Locate the cell with the specified text and output its [X, Y] center coordinate. 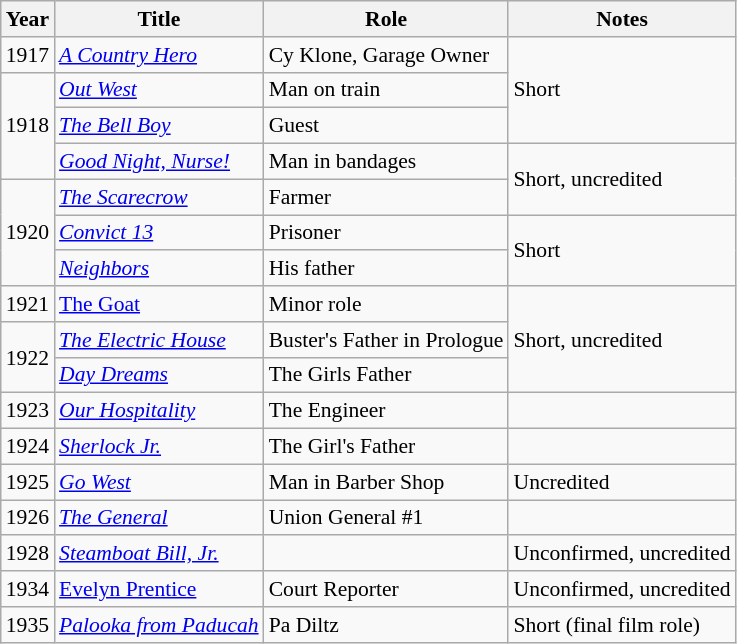
Evelyn Prentice [159, 589]
The Girls Father [386, 375]
A Country Hero [159, 55]
His father [386, 269]
Palooka from Paducah [159, 625]
Man in Barber Shop [386, 482]
Role [386, 19]
1935 [28, 625]
Prisoner [386, 233]
The Girl's Father [386, 447]
Farmer [386, 197]
The Engineer [386, 411]
1920 [28, 232]
Neighbors [159, 269]
Man on train [386, 90]
1922 [28, 358]
Our Hospitality [159, 411]
1918 [28, 126]
The Scarecrow [159, 197]
1924 [28, 447]
1925 [28, 482]
The Electric House [159, 340]
Day Dreams [159, 375]
Man in bandages [386, 162]
Union General #1 [386, 518]
Guest [386, 126]
Cy Klone, Garage Owner [386, 55]
Minor role [386, 304]
Buster's Father in Prologue [386, 340]
Sherlock Jr. [159, 447]
1926 [28, 518]
Convict 13 [159, 233]
Title [159, 19]
The Goat [159, 304]
1917 [28, 55]
1928 [28, 554]
Pa Diltz [386, 625]
Good Night, Nurse! [159, 162]
Out West [159, 90]
1923 [28, 411]
1934 [28, 589]
Year [28, 19]
Notes [622, 19]
1921 [28, 304]
Uncredited [622, 482]
Go West [159, 482]
Court Reporter [386, 589]
The General [159, 518]
The Bell Boy [159, 126]
Short (final film role) [622, 625]
Steamboat Bill, Jr. [159, 554]
